Detect which cell encompasses the target text, then output its [x, y] center coordinate. 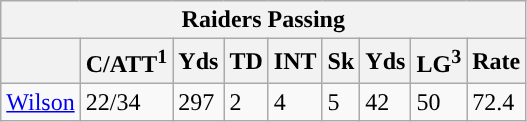
C/ATT1 [126, 62]
Wilson [40, 102]
INT [295, 62]
Raiders Passing [264, 20]
72.4 [496, 102]
42 [386, 102]
22/34 [126, 102]
Rate [496, 62]
Sk [341, 62]
LG3 [439, 62]
TD [246, 62]
2 [246, 102]
297 [198, 102]
5 [341, 102]
50 [439, 102]
4 [295, 102]
